Return the [x, y] coordinate for the center point of the cell that contains the specified text.  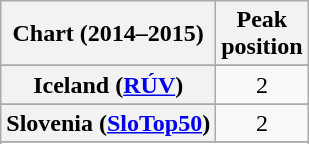
Iceland (RÚV) [108, 85]
Chart (2014–2015) [108, 34]
Peakposition [262, 34]
Slovenia (SloTop50) [108, 123]
